Identify which cell holds the provided text, then report its (X, Y) central coordinate. 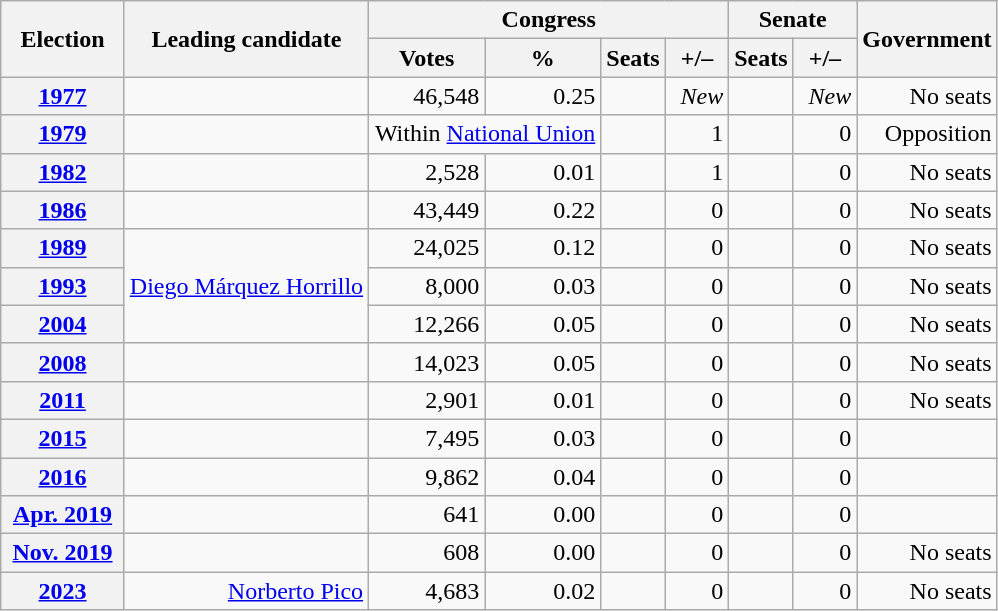
2008 (63, 362)
Votes (427, 58)
46,548 (427, 96)
Election (63, 39)
1977 (63, 96)
2,528 (427, 172)
0.04 (543, 477)
Senate (793, 20)
Diego Márquez Horrillo (246, 286)
1989 (63, 248)
608 (427, 553)
Nov. 2019 (63, 553)
2,901 (427, 400)
43,449 (427, 210)
8,000 (427, 286)
24,025 (427, 248)
1993 (63, 286)
7,495 (427, 438)
2015 (63, 438)
Congress (549, 20)
Opposition (927, 134)
1986 (63, 210)
9,862 (427, 477)
641 (427, 515)
0.02 (543, 591)
0.22 (543, 210)
Apr. 2019 (63, 515)
1979 (63, 134)
0.25 (543, 96)
1982 (63, 172)
14,023 (427, 362)
Within National Union (485, 134)
12,266 (427, 324)
Government (927, 39)
Leading candidate (246, 39)
0.12 (543, 248)
% (543, 58)
2016 (63, 477)
2004 (63, 324)
2023 (63, 591)
4,683 (427, 591)
Norberto Pico (246, 591)
2011 (63, 400)
